Identify which cell holds the provided text, then report its (x, y) central coordinate. 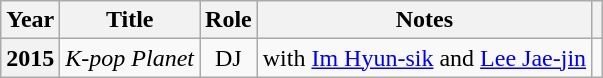
Title (130, 20)
Role (229, 20)
with Im Hyun-sik and Lee Jae-jin (424, 58)
Notes (424, 20)
2015 (30, 58)
Year (30, 20)
K-pop Planet (130, 58)
DJ (229, 58)
